From the cell containing the given text, extract its center point as [X, Y] coordinate. 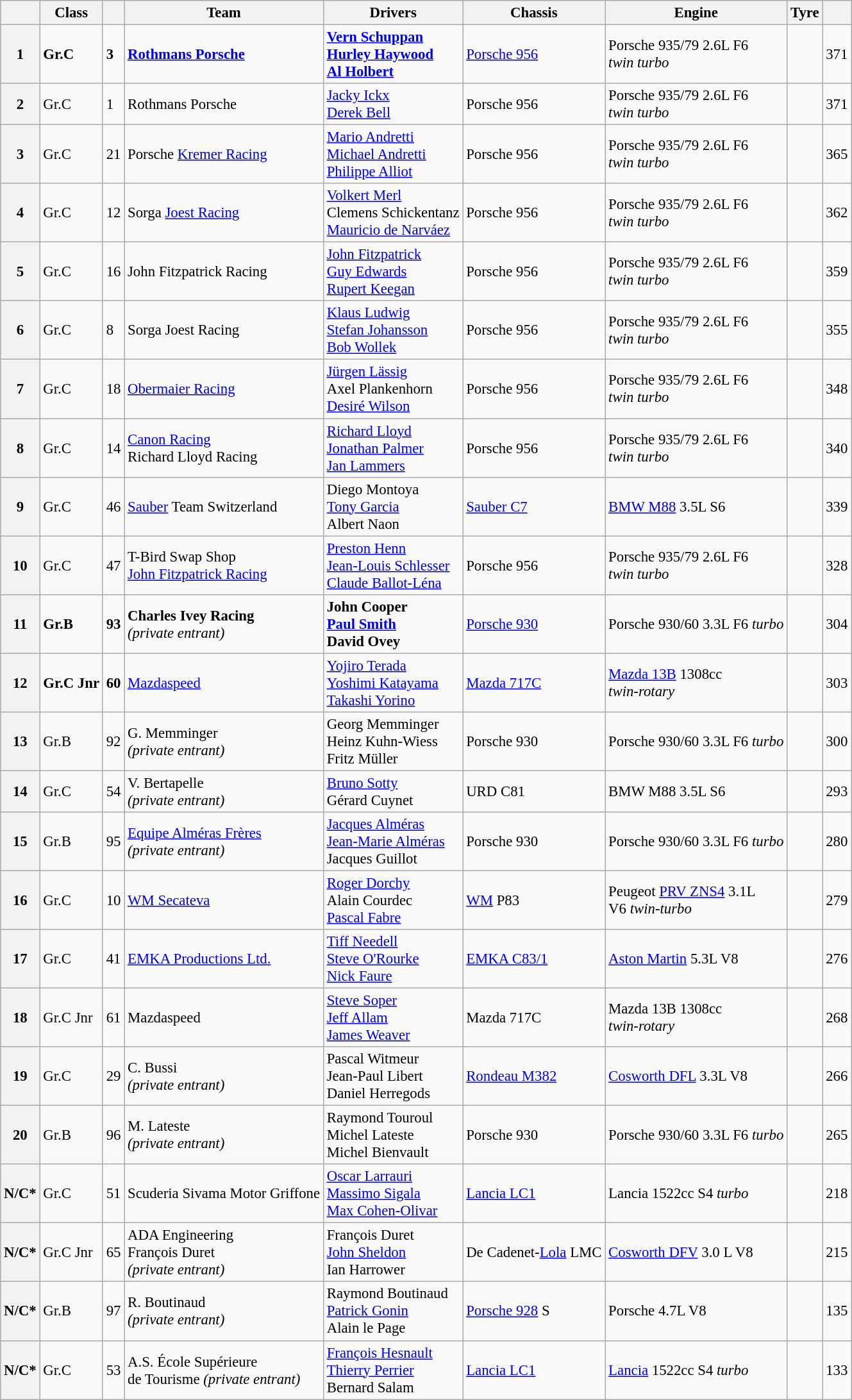
7 [21, 389]
Bruno Sotty Gérard Cuynet [392, 791]
47 [113, 565]
Jacques Alméras Jean-Marie Alméras Jacques Guillot [392, 842]
279 [837, 900]
John Fitzpatrick Racing [224, 272]
Team [224, 13]
Georg Memminger Heinz Kuhn-Wiess Fritz Müller [392, 742]
V. Bertapelle (private entrant) [224, 791]
135 [837, 1312]
29 [113, 1076]
276 [837, 959]
Mario Andretti Michael Andretti Philippe Alliot [392, 154]
300 [837, 742]
C. Bussi (private entrant) [224, 1076]
266 [837, 1076]
Rondeau M382 [534, 1076]
97 [113, 1312]
Diego Montoya Tony Garcia Albert Naon [392, 506]
Tiff Needell Steve O'Rourke Nick Faure [392, 959]
215 [837, 1253]
A.S. École Supérieure de Tourisme (private entrant) [224, 1370]
Roger Dorchy Alain Courdec Pascal Fabre [392, 900]
Scuderia Sivama Motor Griffone [224, 1194]
Class [71, 13]
2 [21, 104]
Porsche 928 S [534, 1312]
46 [113, 506]
Charles Ivey Racing(private entrant) [224, 624]
Jacky Ickx Derek Bell [392, 104]
Obermaier Racing [224, 389]
303 [837, 683]
Jürgen Lässig Axel Plankenhorn Desiré Wilson [392, 389]
EMKA C83/1 [534, 959]
41 [113, 959]
15 [21, 842]
Oscar Larrauri Massimo Sigala Max Cohen-Olivar [392, 1194]
133 [837, 1370]
348 [837, 389]
Sauber C7 [534, 506]
Preston Henn Jean-Louis Schlesser Claude Ballot-Léna [392, 565]
93 [113, 624]
92 [113, 742]
Cosworth DFL 3.3L V8 [696, 1076]
293 [837, 791]
340 [837, 448]
11 [21, 624]
Porsche 4.7L V8 [696, 1312]
20 [21, 1135]
60 [113, 683]
339 [837, 506]
61 [113, 1018]
6 [21, 331]
Yojiro Terada Yoshimi Katayama Takashi Yorino [392, 683]
65 [113, 1253]
Engine [696, 13]
95 [113, 842]
R. Boutinaud(private entrant) [224, 1312]
Peugeot PRV ZNS4 3.1L V6 twin-turbo [696, 900]
5 [21, 272]
Equipe Alméras Frères (private entrant) [224, 842]
54 [113, 791]
21 [113, 154]
Drivers [392, 13]
WM P83 [534, 900]
53 [113, 1370]
Steve Soper Jeff Allam James Weaver [392, 1018]
328 [837, 565]
355 [837, 331]
51 [113, 1194]
De Cadenet-Lola LMC [534, 1253]
9 [21, 506]
362 [837, 213]
François Hesnault Thierry Perrier Bernard Salam [392, 1370]
96 [113, 1135]
13 [21, 742]
Cosworth DFV 3.0 L V8 [696, 1253]
WM Secateva [224, 900]
T-Bird Swap Shop John Fitzpatrick Racing [224, 565]
Pascal Witmeur Jean-Paul Libert Daniel Herregods [392, 1076]
17 [21, 959]
359 [837, 272]
Vern Schuppan Hurley Haywood Al Holbert [392, 54]
Richard Lloyd Jonathan Palmer Jan Lammers [392, 448]
365 [837, 154]
Aston Martin 5.3L V8 [696, 959]
265 [837, 1135]
URD C81 [534, 791]
280 [837, 842]
218 [837, 1194]
François Duret John Sheldon Ian Harrower [392, 1253]
G. Memminger(private entrant) [224, 742]
Sauber Team Switzerland [224, 506]
ADA Engineering François Duret(private entrant) [224, 1253]
Porsche Kremer Racing [224, 154]
Tyre [805, 13]
4 [21, 213]
EMKA Productions Ltd. [224, 959]
Klaus Ludwig Stefan Johansson Bob Wollek [392, 331]
19 [21, 1076]
Chassis [534, 13]
John Cooper Paul Smith David Ovey [392, 624]
Canon Racing Richard Lloyd Racing [224, 448]
John Fitzpatrick Guy Edwards Rupert Keegan [392, 272]
Raymond Touroul Michel Lateste Michel Bienvault [392, 1135]
304 [837, 624]
Volkert Merl Clemens Schickentanz Mauricio de Narváez [392, 213]
M. Lateste(private entrant) [224, 1135]
Raymond Boutinaud Patrick Gonin Alain le Page [392, 1312]
268 [837, 1018]
